Locate the cell with the specified text and output its (X, Y) center coordinate. 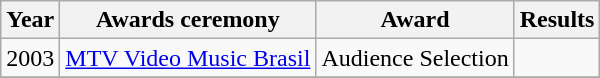
Awards ceremony (188, 20)
MTV Video Music Brasil (188, 58)
Award (415, 20)
Year (30, 20)
2003 (30, 58)
Audience Selection (415, 58)
Results (557, 20)
